Pinpoint the cell where the given text exists, returning its (x, y) midpoint coordinate. 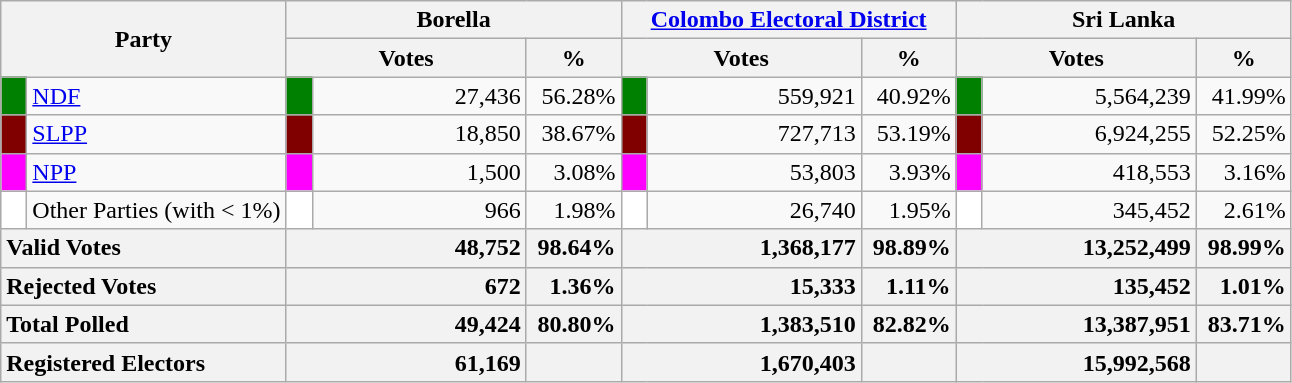
Borella (454, 20)
559,921 (754, 96)
1.01% (1244, 286)
Other Parties (with < 1%) (156, 210)
80.80% (574, 324)
1.98% (574, 210)
1.11% (908, 286)
56.28% (574, 96)
27,436 (419, 96)
13,387,951 (1076, 324)
15,992,568 (1076, 362)
1,368,177 (741, 248)
672 (406, 286)
13,252,499 (1076, 248)
2.61% (1244, 210)
6,924,255 (1089, 134)
Sri Lanka (1124, 20)
3.08% (574, 172)
NDF (156, 96)
98.64% (574, 248)
Rejected Votes (144, 286)
15,333 (741, 286)
1,670,403 (741, 362)
49,424 (406, 324)
1,500 (419, 172)
727,713 (754, 134)
82.82% (908, 324)
41.99% (1244, 96)
418,553 (1089, 172)
Total Polled (144, 324)
Colombo Electoral District (788, 20)
48,752 (406, 248)
98.99% (1244, 248)
Party (144, 39)
Registered Electors (144, 362)
53.19% (908, 134)
52.25% (1244, 134)
83.71% (1244, 324)
98.89% (908, 248)
5,564,239 (1089, 96)
38.67% (574, 134)
NPP (156, 172)
SLPP (156, 134)
61,169 (406, 362)
135,452 (1076, 286)
40.92% (908, 96)
Valid Votes (144, 248)
3.16% (1244, 172)
966 (419, 210)
18,850 (419, 134)
1.95% (908, 210)
1,383,510 (741, 324)
345,452 (1089, 210)
26,740 (754, 210)
53,803 (754, 172)
1.36% (574, 286)
3.93% (908, 172)
